Return the [x, y] coordinate for the center point of the cell that contains the specified text.  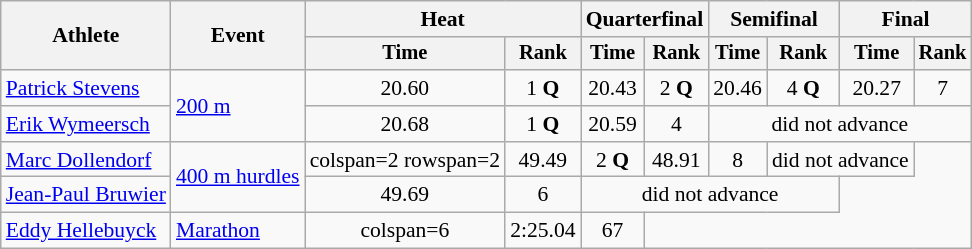
20.59 [613, 124]
20.43 [613, 88]
20.46 [738, 88]
Athlete [86, 36]
6 [542, 195]
400 m hurdles [238, 178]
Erik Wymeersch [86, 124]
8 [738, 160]
Quarterfinal [645, 19]
Marathon [238, 231]
Marc Dollendorf [86, 160]
200 m [238, 106]
2:25.04 [542, 231]
20.60 [406, 88]
67 [613, 231]
4 Q [804, 88]
4 [676, 124]
Patrick Stevens [86, 88]
Heat [443, 19]
Jean-Paul Bruwier [86, 195]
Eddy Hellebuyck [86, 231]
48.91 [676, 160]
20.68 [406, 124]
Final [906, 19]
20.27 [877, 88]
49.69 [406, 195]
49.49 [542, 160]
7 [943, 88]
colspan=2 rowspan=2 [406, 160]
Event [238, 36]
colspan=6 [406, 231]
Semifinal [774, 19]
